Scan for the cell matching the given text and deliver its [X, Y] coordinate at center. 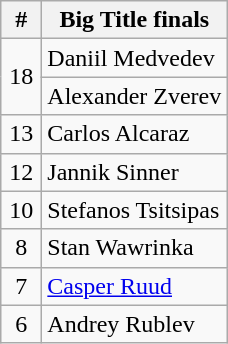
Andrey Rublev [134, 324]
18 [22, 77]
Alexander Zverev [134, 96]
Big Title finals [134, 20]
Casper Ruud [134, 286]
# [22, 20]
13 [22, 134]
7 [22, 286]
Stefanos Tsitsipas [134, 210]
Jannik Sinner [134, 172]
6 [22, 324]
12 [22, 172]
8 [22, 248]
Stan Wawrinka [134, 248]
10 [22, 210]
Carlos Alcaraz [134, 134]
Daniil Medvedev [134, 58]
